Extract the [X, Y] coordinate from the center of the cell holding the provided text.  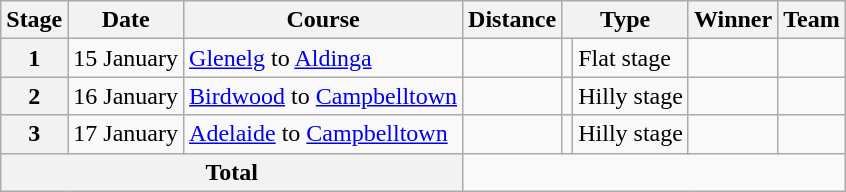
Distance [512, 20]
Flat stage [631, 58]
Winner [732, 20]
Course [324, 20]
Stage [34, 20]
Total [232, 172]
17 January [126, 134]
Adelaide to Campbelltown [324, 134]
Team [812, 20]
3 [34, 134]
Glenelg to Aldinga [324, 58]
Date [126, 20]
Type [626, 20]
1 [34, 58]
15 January [126, 58]
16 January [126, 96]
Birdwood to Campbelltown [324, 96]
2 [34, 96]
